Determine the [X, Y] coordinate at the center of the cell enclosing the given text.  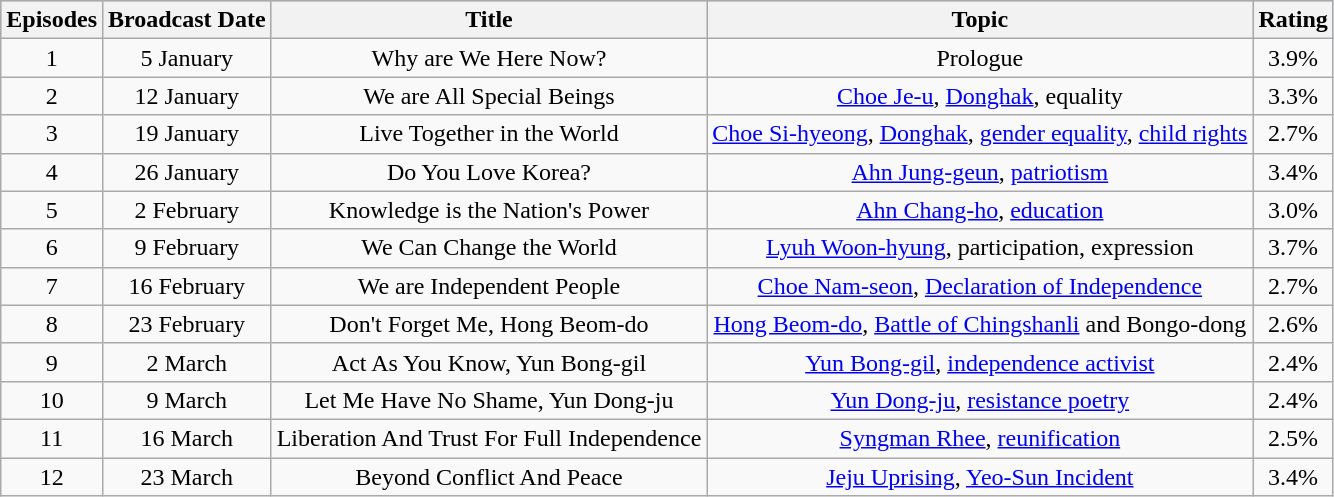
2.6% [1293, 324]
Ahn Chang-ho, education [980, 210]
Live Together in the World [489, 134]
26 January [188, 172]
Knowledge is the Nation's Power [489, 210]
10 [52, 400]
Lyuh Woon-hyung, participation, expression [980, 248]
Syngman Rhee, reunification [980, 438]
19 January [188, 134]
16 March [188, 438]
16 February [188, 286]
Choe Je-u, Donghak, equality [980, 96]
12 [52, 477]
Episodes [52, 20]
3.9% [1293, 58]
Title [489, 20]
9 [52, 362]
Beyond Conflict And Peace [489, 477]
Rating [1293, 20]
9 March [188, 400]
We Can Change the World [489, 248]
2 March [188, 362]
Prologue [980, 58]
1 [52, 58]
We are All Special Beings [489, 96]
7 [52, 286]
Ahn Jung-geun, patriotism [980, 172]
23 March [188, 477]
3.7% [1293, 248]
Hong Beom-do, Battle of Chingshanli and Bongo-dong [980, 324]
3 [52, 134]
Liberation And Trust For Full Independence [489, 438]
Do You Love Korea? [489, 172]
Broadcast Date [188, 20]
3.0% [1293, 210]
12 January [188, 96]
2 February [188, 210]
We are Independent People [489, 286]
Don't Forget Me, Hong Beom-do [489, 324]
Choe Si-hyeong, Donghak, gender equality, child rights [980, 134]
Choe Nam-seon, Declaration of Independence [980, 286]
6 [52, 248]
Let Me Have No Shame, Yun Dong-ju [489, 400]
Why are We Here Now? [489, 58]
5 January [188, 58]
2.5% [1293, 438]
8 [52, 324]
11 [52, 438]
4 [52, 172]
23 February [188, 324]
Yun Bong-gil, independence activist [980, 362]
Act As You Know, Yun Bong-gil [489, 362]
3.3% [1293, 96]
9 February [188, 248]
2 [52, 96]
Topic [980, 20]
Yun Dong-ju, resistance poetry [980, 400]
5 [52, 210]
Jeju Uprising, Yeo-Sun Incident [980, 477]
